Locate the cell with the specified text and output its (x, y) center coordinate. 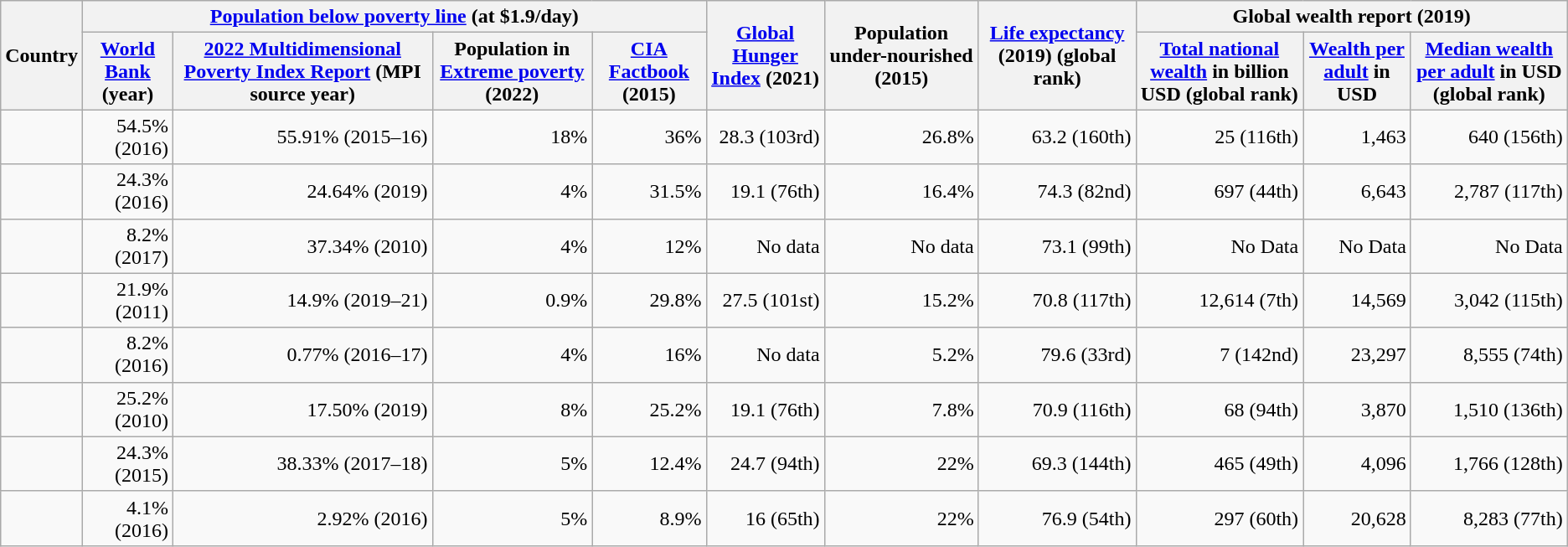
15.2% (901, 300)
76.9 (54th) (1057, 518)
23,297 (1357, 355)
14.9% (2019–21) (302, 300)
World Bank (year) (127, 71)
Global Hunger Index (2021) (766, 55)
7 (142nd) (1220, 355)
31.5% (649, 191)
12.4% (649, 464)
8,555 (74th) (1489, 355)
21.9% (2011) (127, 300)
38.33% (2017–18) (302, 464)
6,643 (1357, 191)
0.9% (513, 300)
55.91% (2015–16) (302, 137)
2022 Multidimensional Poverty Index Report (MPI source year) (302, 71)
17.50% (2019) (302, 409)
CIA Factbook (2015) (649, 71)
74.3 (82nd) (1057, 191)
16% (649, 355)
Wealth per adult in USD (1357, 71)
14,569 (1357, 300)
12,614 (7th) (1220, 300)
29.8% (649, 300)
1,766 (128th) (1489, 464)
3,042 (115th) (1489, 300)
25.2% (649, 409)
26.8% (901, 137)
16 (65th) (766, 518)
Median wealth per adult in USD (global rank) (1489, 71)
1,510 (136th) (1489, 409)
Global wealth report (2019) (1352, 17)
8% (513, 409)
54.5% (2016) (127, 137)
24.3% (2015) (127, 464)
79.6 (33rd) (1057, 355)
2.92% (2016) (302, 518)
Total national wealth in billion USD (global rank) (1220, 71)
73.1 (99th) (1057, 246)
Population below poverty line (at $1.9/day) (394, 17)
4.1% (2016) (127, 518)
70.9 (116th) (1057, 409)
25 (116th) (1220, 137)
18% (513, 137)
8.9% (649, 518)
16.4% (901, 191)
697 (44th) (1220, 191)
36% (649, 137)
24.3% (2016) (127, 191)
70.8 (117th) (1057, 300)
640 (156th) (1489, 137)
24.7 (94th) (766, 464)
27.5 (101st) (766, 300)
20,628 (1357, 518)
Life expectancy (2019) (global rank) (1057, 55)
8,283 (77th) (1489, 518)
297 (60th) (1220, 518)
4,096 (1357, 464)
24.64% (2019) (302, 191)
465 (49th) (1220, 464)
3,870 (1357, 409)
69.3 (144th) (1057, 464)
2,787 (117th) (1489, 191)
5.2% (901, 355)
1,463 (1357, 137)
37.34% (2010) (302, 246)
68 (94th) (1220, 409)
25.2% (2010) (127, 409)
7.8% (901, 409)
8.2% (2017) (127, 246)
Country (42, 55)
Population in Extreme poverty (2022) (513, 71)
8.2% (2016) (127, 355)
63.2 (160th) (1057, 137)
28.3 (103rd) (766, 137)
0.77% (2016–17) (302, 355)
Population under-nourished (2015) (901, 55)
12% (649, 246)
